Return [x, y] of the center of cell containing provided text 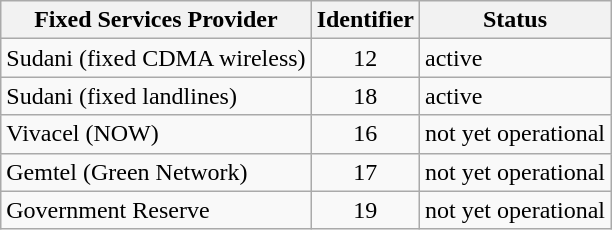
Sudani (fixed CDMA wireless) [156, 58]
12 [365, 58]
Sudani (fixed landlines) [156, 96]
17 [365, 172]
Identifier [365, 20]
Government Reserve [156, 210]
Gemtel (Green Network) [156, 172]
19 [365, 210]
Vivacel (NOW) [156, 134]
16 [365, 134]
Fixed Services Provider [156, 20]
18 [365, 96]
Status [514, 20]
